Identify which cell holds the provided text, then report its [x, y] central coordinate. 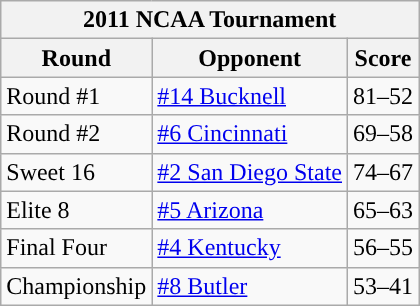
#4 Kentucky [250, 248]
Round #2 [76, 134]
65–63 [384, 210]
2011 NCAA Tournament [210, 20]
#6 Cincinnati [250, 134]
#14 Bucknell [250, 96]
74–67 [384, 172]
Championship [76, 286]
69–58 [384, 134]
56–55 [384, 248]
#2 San Diego State [250, 172]
Round [76, 58]
53–41 [384, 286]
Opponent [250, 58]
81–52 [384, 96]
#5 Arizona [250, 210]
Sweet 16 [76, 172]
Score [384, 58]
#8 Butler [250, 286]
Round #1 [76, 96]
Final Four [76, 248]
Elite 8 [76, 210]
